Find where the given text appears and provide that cell's center as (x, y) coordinate. 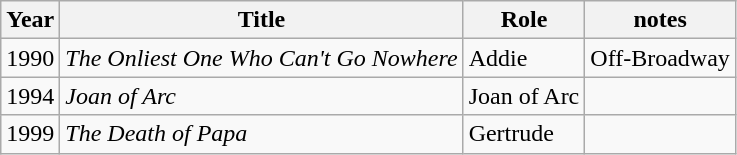
Gertrude (524, 134)
Off-Broadway (660, 58)
Addie (524, 58)
1994 (30, 96)
1999 (30, 134)
notes (660, 20)
The Death of Papa (262, 134)
The Onliest One Who Can't Go Nowhere (262, 58)
1990 (30, 58)
Role (524, 20)
Year (30, 20)
Title (262, 20)
